From the cell containing the given text, extract its center point as (x, y) coordinate. 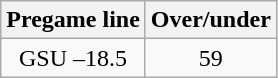
Over/under (210, 20)
GSU –18.5 (74, 58)
Pregame line (74, 20)
59 (210, 58)
